For the text-containing cell, return its midpoint in [x, y] coordinate format. 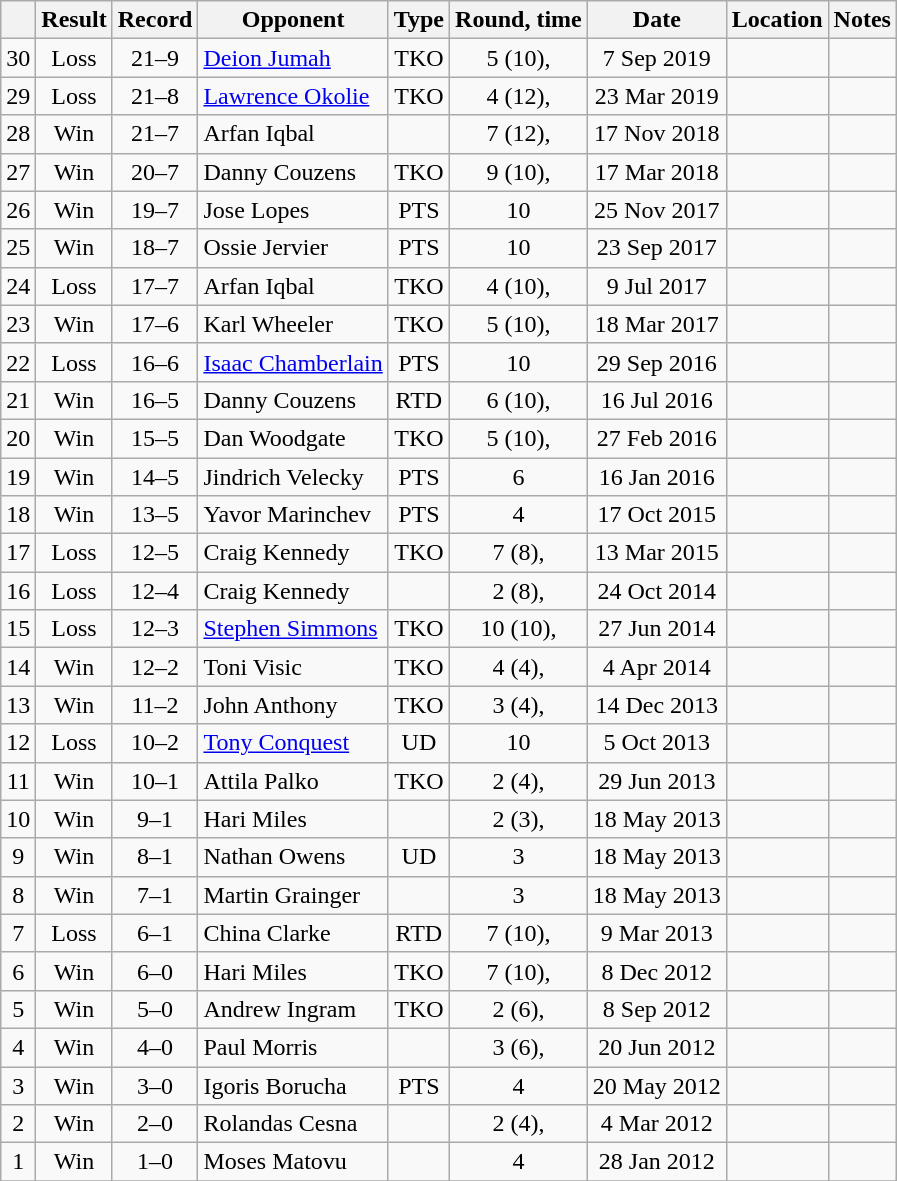
Paul Morris [293, 1047]
4 Mar 2012 [656, 1124]
5 Oct 2013 [656, 743]
21–8 [155, 96]
Dan Woodgate [293, 438]
18–7 [155, 248]
1–0 [155, 1162]
24 [18, 286]
12–3 [155, 629]
Martin Grainger [293, 895]
5 [18, 1009]
29 Sep 2016 [656, 362]
8 [18, 895]
6 (10), [519, 400]
25 [18, 248]
25 Nov 2017 [656, 210]
16 Jul 2016 [656, 400]
9–1 [155, 819]
9 (10), [519, 172]
6–1 [155, 933]
4 (10), [519, 286]
6–0 [155, 971]
27 Jun 2014 [656, 629]
23 Sep 2017 [656, 248]
Rolandas Cesna [293, 1124]
28 Jan 2012 [656, 1162]
John Anthony [293, 705]
11–2 [155, 705]
2 (3), [519, 819]
Location [777, 20]
Date [656, 20]
Attila Palko [293, 781]
2–0 [155, 1124]
23 [18, 324]
15–5 [155, 438]
17 Mar 2018 [656, 172]
Deion Jumah [293, 58]
7–1 [155, 895]
Opponent [293, 20]
Toni Visic [293, 667]
9 Jul 2017 [656, 286]
Tony Conquest [293, 743]
10–1 [155, 781]
9 [18, 857]
12–4 [155, 591]
23 Mar 2019 [656, 96]
Notes [862, 20]
17–7 [155, 286]
22 [18, 362]
14 Dec 2013 [656, 705]
21–9 [155, 58]
17–6 [155, 324]
4 (4), [519, 667]
13 [18, 705]
3 (6), [519, 1047]
8 Dec 2012 [656, 971]
18 [18, 515]
Jose Lopes [293, 210]
14–5 [155, 477]
Igoris Borucha [293, 1085]
China Clarke [293, 933]
16 Jan 2016 [656, 477]
Moses Matovu [293, 1162]
Isaac Chamberlain [293, 362]
29 Jun 2013 [656, 781]
29 [18, 96]
17 Oct 2015 [656, 515]
20–7 [155, 172]
7 Sep 2019 [656, 58]
13 Mar 2015 [656, 553]
2 (8), [519, 591]
7 [18, 933]
2 (6), [519, 1009]
Nathan Owens [293, 857]
Type [418, 20]
5–0 [155, 1009]
Result [74, 20]
4 (12), [519, 96]
27 Feb 2016 [656, 438]
18 Mar 2017 [656, 324]
2 [18, 1124]
14 [18, 667]
16 [18, 591]
10–2 [155, 743]
7 (12), [519, 134]
4 Apr 2014 [656, 667]
26 [18, 210]
10 (10), [519, 629]
21 [18, 400]
19 [18, 477]
12–2 [155, 667]
9 Mar 2013 [656, 933]
Round, time [519, 20]
Ossie Jervier [293, 248]
7 (8), [519, 553]
Lawrence Okolie [293, 96]
20 May 2012 [656, 1085]
16–6 [155, 362]
Record [155, 20]
27 [18, 172]
1 [18, 1162]
8–1 [155, 857]
3–0 [155, 1085]
Karl Wheeler [293, 324]
12–5 [155, 553]
Andrew Ingram [293, 1009]
3 (4), [519, 705]
17 Nov 2018 [656, 134]
15 [18, 629]
Jindrich Velecky [293, 477]
20 [18, 438]
16–5 [155, 400]
17 [18, 553]
13–5 [155, 515]
20 Jun 2012 [656, 1047]
21–7 [155, 134]
4–0 [155, 1047]
12 [18, 743]
Yavor Marinchev [293, 515]
24 Oct 2014 [656, 591]
30 [18, 58]
8 Sep 2012 [656, 1009]
Stephen Simmons [293, 629]
28 [18, 134]
19–7 [155, 210]
11 [18, 781]
